Extract the (X, Y) coordinate from the center of the cell holding the provided text.  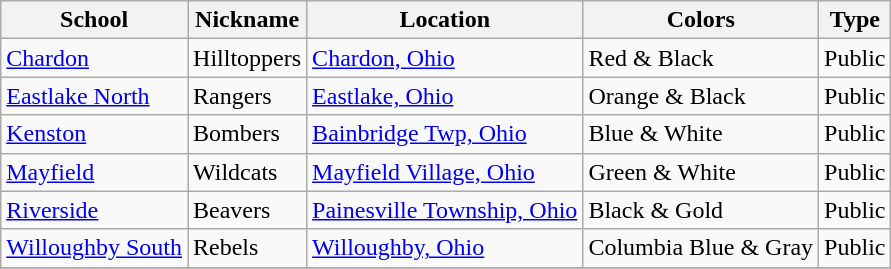
Willoughby, Ohio (445, 248)
Mayfield Village, Ohio (445, 172)
Location (445, 20)
Rebels (248, 248)
Wildcats (248, 172)
Orange & Black (701, 96)
Nickname (248, 20)
Chardon, Ohio (445, 58)
Red & Black (701, 58)
Colors (701, 20)
School (94, 20)
Kenston (94, 134)
Blue & White (701, 134)
Green & White (701, 172)
Type (855, 20)
Beavers (248, 210)
Painesville Township, Ohio (445, 210)
Bombers (248, 134)
Mayfield (94, 172)
Rangers (248, 96)
Chardon (94, 58)
Bainbridge Twp, Ohio (445, 134)
Willoughby South (94, 248)
Eastlake North (94, 96)
Riverside (94, 210)
Hilltoppers (248, 58)
Black & Gold (701, 210)
Eastlake, Ohio (445, 96)
Columbia Blue & Gray (701, 248)
